Return [X, Y] of the center of cell containing provided text 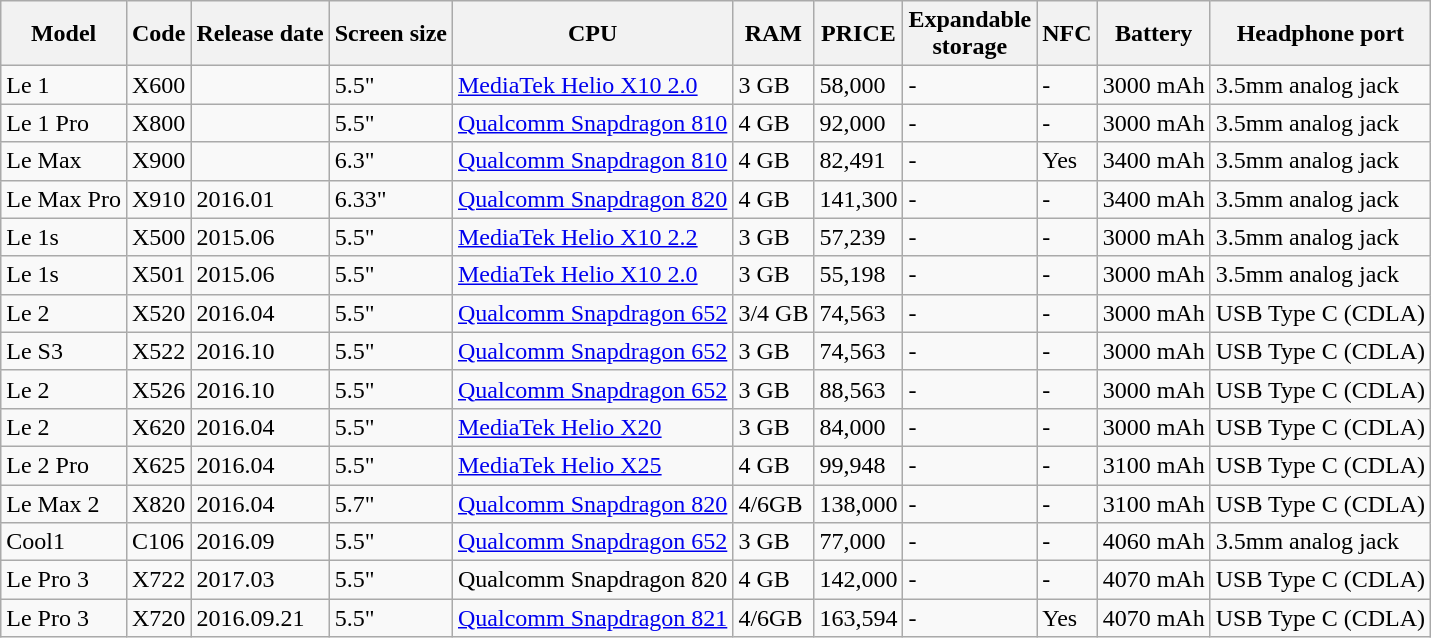
Expandablestorage [970, 34]
PRICE [858, 34]
82,491 [858, 161]
138,000 [858, 503]
Model [64, 34]
2016.09 [260, 542]
X620 [158, 427]
2016.09.21 [260, 618]
Le S3 [64, 351]
84,000 [858, 427]
MediaTek Helio X25 [592, 465]
MediaTek Helio X20 [592, 427]
Cool1 [64, 542]
Headphone port [1320, 34]
X501 [158, 275]
4060 mAh [1154, 542]
X720 [158, 618]
Le Max Pro [64, 199]
NFC [1067, 34]
6.3" [390, 161]
5.7" [390, 503]
Le 1 Pro [64, 123]
Le Max 2 [64, 503]
X600 [158, 85]
X625 [158, 465]
X900 [158, 161]
C106 [158, 542]
X820 [158, 503]
X500 [158, 237]
77,000 [858, 542]
88,563 [858, 389]
3/4 GB [774, 313]
RAM [774, 34]
99,948 [858, 465]
2017.03 [260, 580]
2016.01 [260, 199]
Le 2 Pro [64, 465]
MediaTek Helio X10 2.2 [592, 237]
X520 [158, 313]
X910 [158, 199]
X522 [158, 351]
Qualcomm Snapdragon 821 [592, 618]
58,000 [858, 85]
Code [158, 34]
57,239 [858, 237]
X526 [158, 389]
Release date [260, 34]
CPU [592, 34]
X800 [158, 123]
92,000 [858, 123]
Le Max [64, 161]
Screen size [390, 34]
142,000 [858, 580]
141,300 [858, 199]
6.33" [390, 199]
Battery [1154, 34]
163,594 [858, 618]
X722 [158, 580]
55,198 [858, 275]
Le 1 [64, 85]
